Detect which cell encompasses the target text, then output its (X, Y) center coordinate. 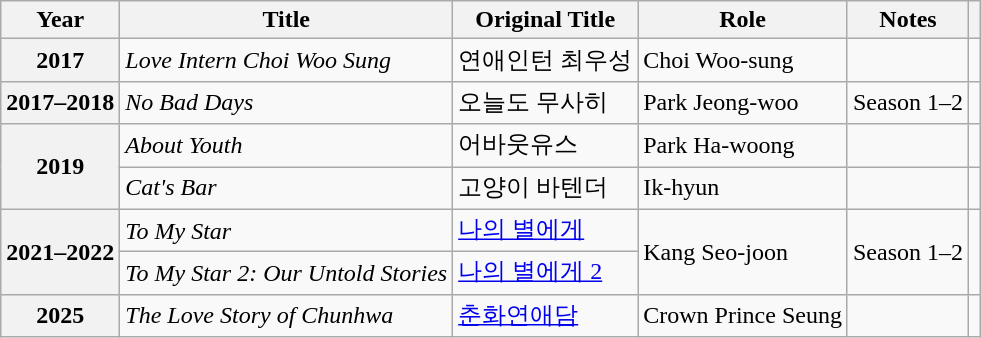
No Bad Days (286, 102)
Year (60, 20)
Park Ha-woong (743, 146)
나의 별에게 (546, 230)
나의 별에게 2 (546, 274)
어바웃유스 (546, 146)
Choi Woo-sung (743, 60)
2019 (60, 166)
연애인턴 최우성 (546, 60)
Cat's Bar (286, 188)
춘화연애담 (546, 316)
Title (286, 20)
Role (743, 20)
Original Title (546, 20)
Kang Seo-joon (743, 252)
오늘도 무사히 (546, 102)
2017 (60, 60)
To My Star 2: Our Untold Stories (286, 274)
Park Jeong-woo (743, 102)
Crown Prince Seung (743, 316)
The Love Story of Chunhwa (286, 316)
2025 (60, 316)
About Youth (286, 146)
Love Intern Choi Woo Sung (286, 60)
고양이 바텐더 (546, 188)
To My Star (286, 230)
Ik-hyun (743, 188)
Notes (908, 20)
2017–2018 (60, 102)
2021–2022 (60, 252)
